Search for the cell housing the specified text and yield its [x, y] center coordinate. 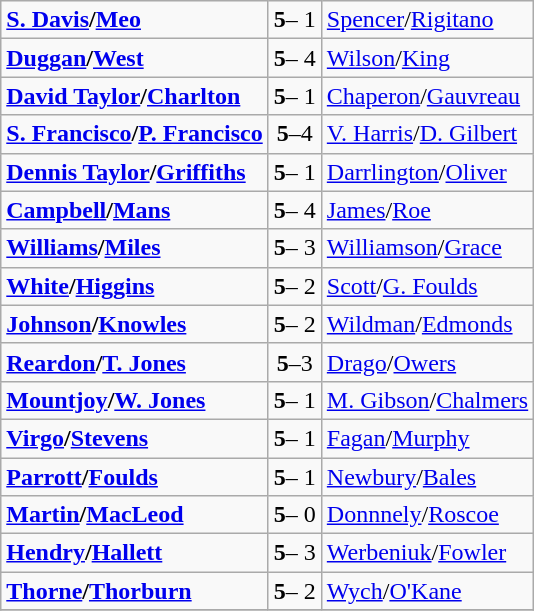
Johnson/Knowles [134, 324]
Mountjoy/W. Jones [134, 400]
Darrlington/Oliver [427, 172]
Thorne/Thorburn [134, 591]
S. Francisco/P. Francisco [134, 134]
5–3 [294, 362]
Reardon/T. Jones [134, 362]
Wych/O'Kane [427, 591]
V. Harris/D. Gilbert [427, 134]
Donnnely/Roscoe [427, 515]
Wildman/Edmonds [427, 324]
Williams/Miles [134, 248]
Spencer/Rigitano [427, 20]
Fagan/Murphy [427, 438]
David Taylor/Charlton [134, 96]
5– 0 [294, 515]
Chaperon/Gauvreau [427, 96]
White/Higgins [134, 286]
5–4 [294, 134]
Newbury/Bales [427, 477]
Dennis Taylor/Griffiths [134, 172]
Scott/G. Foulds [427, 286]
James/Roe [427, 210]
Wilson/King [427, 58]
Drago/Owers [427, 362]
Hendry/Hallett [134, 553]
S. Davis/Meo [134, 20]
Martin/MacLeod [134, 515]
Virgo/Stevens [134, 438]
Werbeniuk/Fowler [427, 553]
Campbell/Mans [134, 210]
Duggan/West [134, 58]
Williamson/Grace [427, 248]
M. Gibson/Chalmers [427, 400]
Parrott/Foulds [134, 477]
